Detect which cell encompasses the target text, then output its [X, Y] center coordinate. 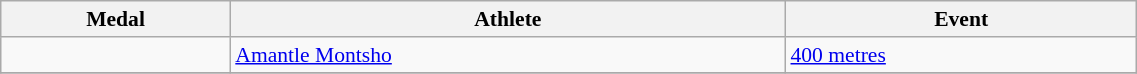
Event [960, 19]
Amantle Montsho [508, 55]
Medal [116, 19]
Athlete [508, 19]
400 metres [960, 55]
